Extract the (x, y) coordinate from the center of the cell holding the provided text.  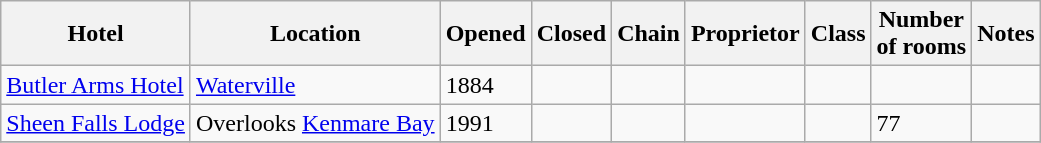
Location (315, 34)
77 (922, 123)
Hotel (96, 34)
1884 (486, 85)
Class (838, 34)
Proprietor (745, 34)
1991 (486, 123)
Butler Arms Hotel (96, 85)
Waterville (315, 85)
Chain (649, 34)
Sheen Falls Lodge (96, 123)
Notes (1006, 34)
Closed (571, 34)
Numberof rooms (922, 34)
Overlooks Kenmare Bay (315, 123)
Opened (486, 34)
